For the text-containing cell, return its midpoint in (x, y) coordinate format. 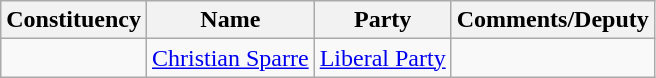
Christian Sparre (230, 58)
Liberal Party (382, 58)
Constituency (74, 20)
Party (382, 20)
Name (230, 20)
Comments/Deputy (552, 20)
